Pinpoint the cell where the given text exists, returning its [X, Y] midpoint coordinate. 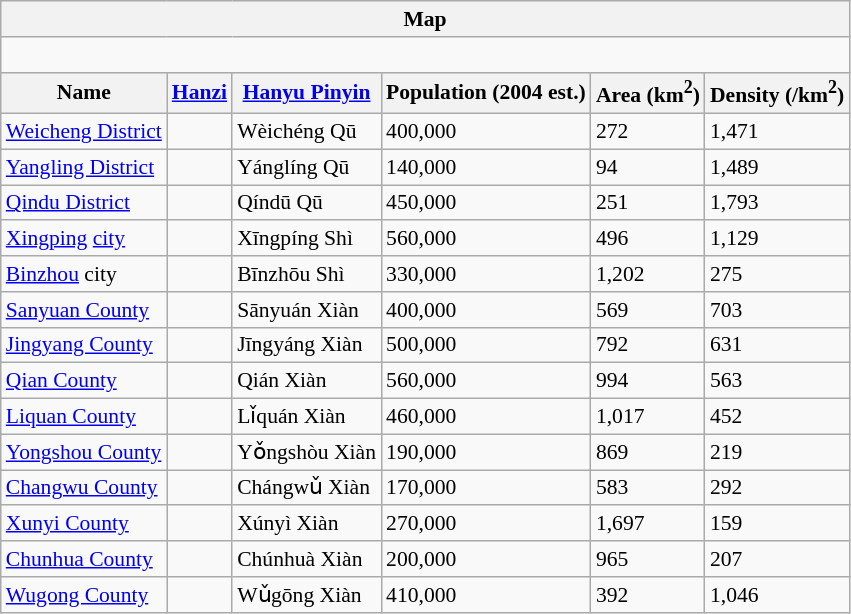
Jingyang County [84, 345]
219 [777, 452]
500,000 [486, 345]
Wèichéng Qū [306, 132]
452 [777, 417]
275 [777, 274]
994 [648, 381]
Chunhua County [84, 559]
631 [777, 345]
460,000 [486, 417]
Hanyu Pinyin [306, 92]
Liquan County [84, 417]
190,000 [486, 452]
869 [648, 452]
Population (2004 est.) [486, 92]
Xīngpíng Shì [306, 239]
Binzhou city [84, 274]
94 [648, 167]
Map [426, 19]
496 [648, 239]
965 [648, 559]
Yánglíng Qū [306, 167]
Weicheng District [84, 132]
Lǐquán Xiàn [306, 417]
Bīnzhōu Shì [306, 274]
Qián Xiàn [306, 381]
1,793 [777, 203]
Xunyi County [84, 524]
1,697 [648, 524]
Sanyuan County [84, 310]
251 [648, 203]
Sānyuán Xiàn [306, 310]
Density (/km2) [777, 92]
Xingping city [84, 239]
392 [648, 595]
Qian County [84, 381]
410,000 [486, 595]
563 [777, 381]
Qindu District [84, 203]
Yangling District [84, 167]
330,000 [486, 274]
Yongshou County [84, 452]
Chúnhuà Xiàn [306, 559]
1,046 [777, 595]
1,129 [777, 239]
Yǒngshòu Xiàn [306, 452]
270,000 [486, 524]
207 [777, 559]
450,000 [486, 203]
Changwu County [84, 488]
Hanzi [200, 92]
272 [648, 132]
Jīngyáng Xiàn [306, 345]
159 [777, 524]
Wǔgōng Xiàn [306, 595]
Name [84, 92]
170,000 [486, 488]
Xúnyì Xiàn [306, 524]
Wugong County [84, 595]
292 [777, 488]
583 [648, 488]
140,000 [486, 167]
703 [777, 310]
1,017 [648, 417]
200,000 [486, 559]
792 [648, 345]
569 [648, 310]
Qíndū Qū [306, 203]
Chángwǔ Xiàn [306, 488]
1,202 [648, 274]
1,471 [777, 132]
1,489 [777, 167]
Area (km2) [648, 92]
